Provide the [X, Y] coordinate of the cell's center where the given text is located.  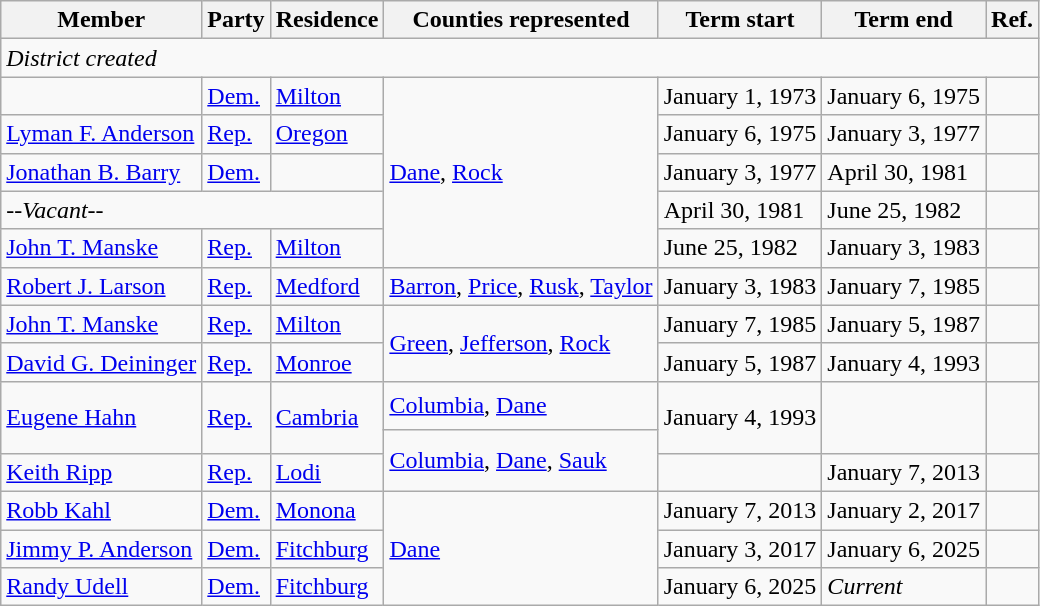
Keith Ripp [102, 472]
Columbia, Dane, Sauk [521, 460]
David G. Deininger [102, 362]
Counties represented [521, 20]
Robb Kahl [102, 510]
Green, Jefferson, Rock [521, 343]
Ref. [1012, 20]
Monroe [327, 362]
January 3, 2017 [740, 549]
Lyman F. Anderson [102, 134]
Barron, Price, Rusk, Taylor [521, 286]
--Vacant-- [192, 210]
Cambria [327, 417]
Term end [904, 20]
Jonathan B. Barry [102, 172]
Party [236, 20]
January 2, 2017 [904, 510]
Medford [327, 286]
Randy Udell [102, 587]
Term start [740, 20]
Columbia, Dane [521, 405]
Dane [521, 548]
Robert J. Larson [102, 286]
Monona [327, 510]
January 1, 1973 [740, 96]
Residence [327, 20]
District created [520, 58]
Jimmy P. Anderson [102, 549]
Member [102, 20]
Oregon [327, 134]
Dane, Rock [521, 172]
Eugene Hahn [102, 417]
Lodi [327, 472]
Current [904, 587]
